From the cell containing the given text, extract its center point as (x, y) coordinate. 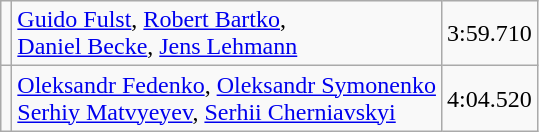
Oleksandr Fedenko, Oleksandr SymonenkoSerhiy Matvyeyev, Serhii Cherniavskyi (227, 98)
3:59.710 (489, 34)
Guido Fulst, Robert Bartko,Daniel Becke, Jens Lehmann (227, 34)
4:04.520 (489, 98)
